Capture the cell that displays the provided text and extract its (x, y) central coordinate. 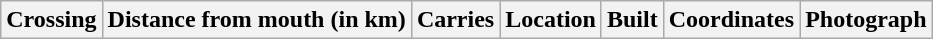
Carries (455, 20)
Built (632, 20)
Coordinates (731, 20)
Location (551, 20)
Crossing (52, 20)
Photograph (866, 20)
Distance from mouth (in km) (256, 20)
